For the text-containing cell, return its midpoint in [x, y] coordinate format. 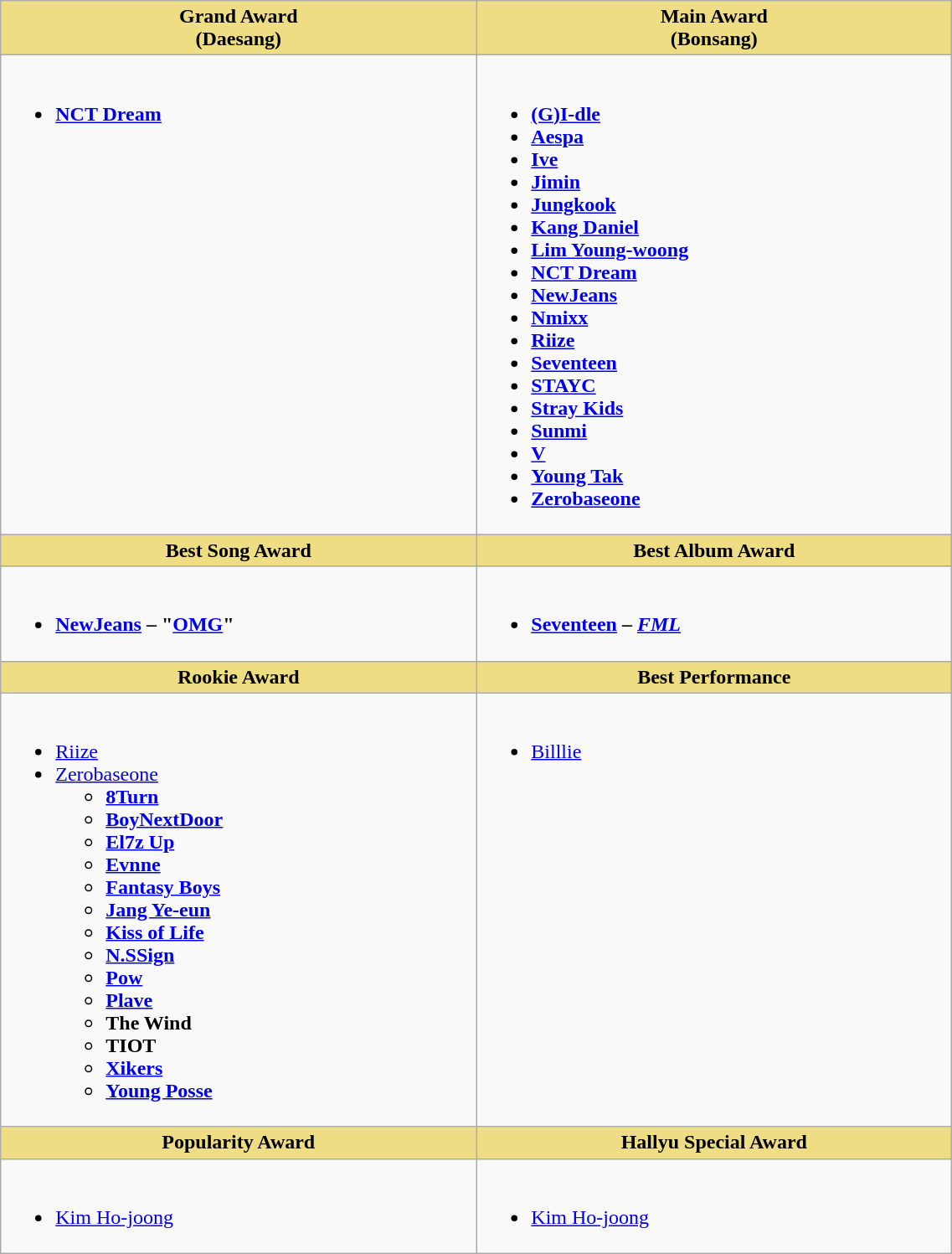
Popularity Award [239, 1143]
(G)I-dleAespaIveJiminJungkookKang DanielLim Young-woongNCT DreamNewJeansNmixxRiizeSeventeenSTAYCStray KidsSunmiVYoung TakZerobaseone [714, 295]
Main Award(Bonsang) [714, 28]
Best Album Award [714, 550]
RiizeZerobaseone8TurnBoyNextDoorEl7z UpEvnneFantasy BoysJang Ye-eunKiss of LifeN.SSignPowPlaveThe WindTIOTXikersYoung Posse [239, 910]
Best Performance [714, 677]
NCT Dream [239, 295]
Grand Award(Daesang) [239, 28]
Seventeen – FML [714, 613]
Hallyu Special Award [714, 1143]
Billlie [714, 910]
Best Song Award [239, 550]
Rookie Award [239, 677]
NewJeans – "OMG" [239, 613]
